Pinpoint the cell where the given text exists, returning its [X, Y] midpoint coordinate. 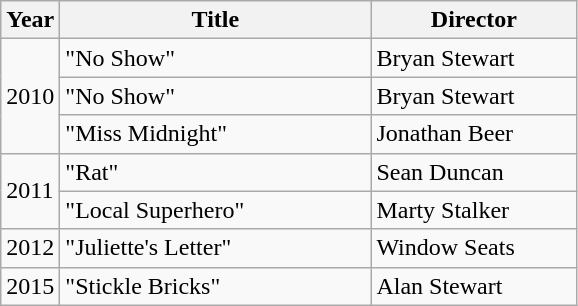
2011 [30, 191]
Jonathan Beer [474, 134]
"Rat" [216, 172]
Window Seats [474, 248]
"Juliette's Letter" [216, 248]
2010 [30, 96]
"Stickle Bricks" [216, 286]
2015 [30, 286]
"Miss Midnight" [216, 134]
Title [216, 20]
Alan Stewart [474, 286]
2012 [30, 248]
"Local Superhero" [216, 210]
Sean Duncan [474, 172]
Marty Stalker [474, 210]
Director [474, 20]
Year [30, 20]
